Search for the cell housing the specified text and yield its [X, Y] center coordinate. 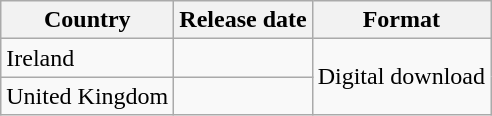
Format [401, 20]
United Kingdom [88, 96]
Digital download [401, 77]
Release date [243, 20]
Ireland [88, 58]
Country [88, 20]
